Provide the [x, y] coordinate of the cell's center where the given text is located.  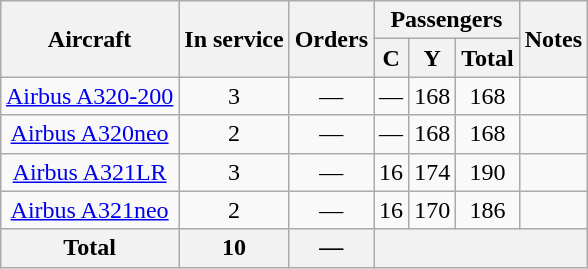
174 [432, 172]
In service [234, 39]
Y [432, 58]
Airbus A321LR [89, 172]
186 [488, 210]
Airbus A320neo [89, 134]
Airbus A320-200 [89, 96]
C [392, 58]
Airbus A321neo [89, 210]
Passengers [447, 20]
10 [234, 248]
190 [488, 172]
Notes [553, 39]
Aircraft [89, 39]
170 [432, 210]
Orders [331, 39]
